For the text-containing cell, return its midpoint in [X, Y] coordinate format. 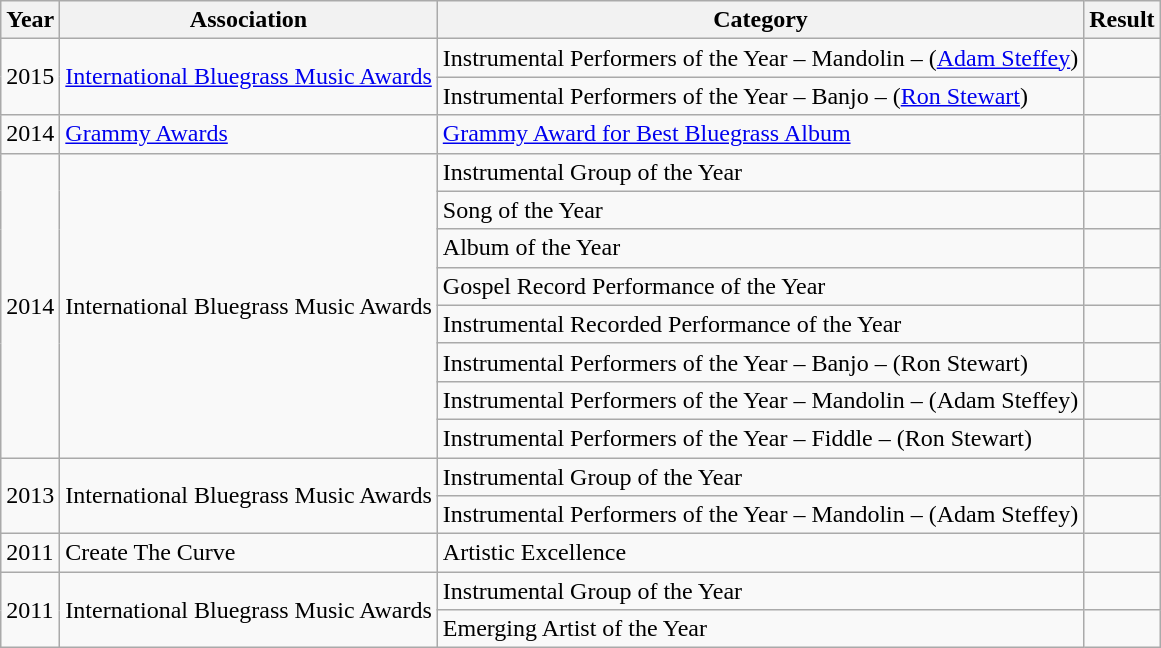
2015 [30, 77]
Grammy Award for Best Bluegrass Album [760, 134]
Category [760, 20]
Gospel Record Performance of the Year [760, 286]
Year [30, 20]
Instrumental Recorded Performance of the Year [760, 324]
Emerging Artist of the Year [760, 629]
Create The Curve [248, 553]
Instrumental Performers of the Year – Fiddle – (Ron Stewart) [760, 438]
Result [1122, 20]
2013 [30, 496]
Grammy Awards [248, 134]
Association [248, 20]
Artistic Excellence [760, 553]
Album of the Year [760, 248]
Song of the Year [760, 210]
